Locate the cell with the specified text and output its [x, y] center coordinate. 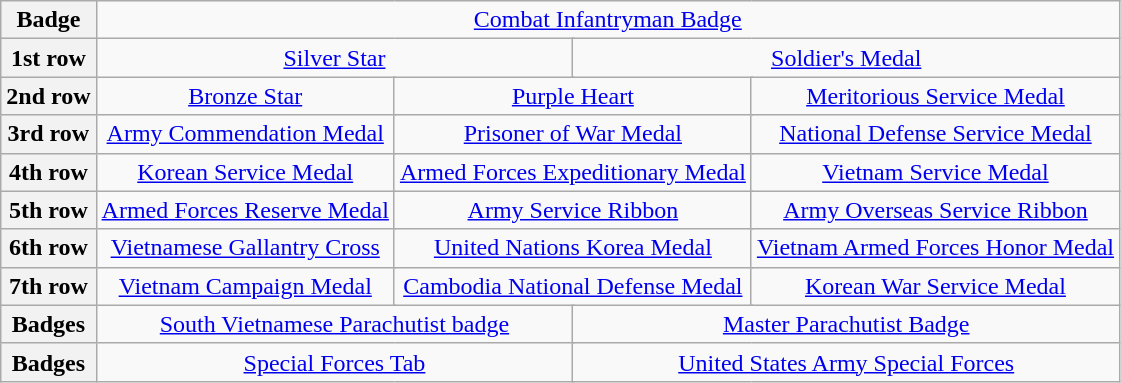
South Vietnamese Parachutist badge [334, 324]
Combat Infantryman Badge [608, 20]
5th row [48, 210]
Special Forces Tab [334, 362]
Bronze Star [245, 96]
National Defense Service Medal [935, 134]
Army Overseas Service Ribbon [935, 210]
Korean War Service Medal [935, 286]
United Nations Korea Medal [572, 248]
Cambodia National Defense Medal [572, 286]
Korean Service Medal [245, 172]
Armed Forces Reserve Medal [245, 210]
3rd row [48, 134]
Vietnamese Gallantry Cross [245, 248]
4th row [48, 172]
Army Commendation Medal [245, 134]
Prisoner of War Medal [572, 134]
Vietnam Campaign Medal [245, 286]
Silver Star [334, 58]
7th row [48, 286]
1st row [48, 58]
2nd row [48, 96]
Armed Forces Expeditionary Medal [572, 172]
Purple Heart [572, 96]
United States Army Special Forces [846, 362]
6th row [48, 248]
Army Service Ribbon [572, 210]
Vietnam Armed Forces Honor Medal [935, 248]
Meritorious Service Medal [935, 96]
Master Parachutist Badge [846, 324]
Soldier's Medal [846, 58]
Badge [48, 20]
Vietnam Service Medal [935, 172]
